Pinpoint the cell where the given text exists, returning its [x, y] midpoint coordinate. 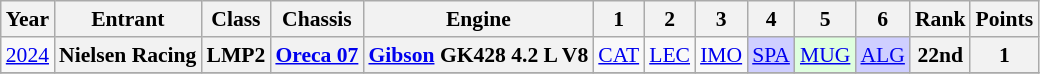
2 [670, 19]
MUG [826, 55]
Nielsen Racing [128, 55]
IMO [721, 55]
3 [721, 19]
Points [1004, 19]
22nd [940, 55]
Oreca 07 [316, 55]
CAT [618, 55]
Class [236, 19]
5 [826, 19]
4 [771, 19]
LEC [670, 55]
LMP2 [236, 55]
Entrant [128, 19]
SPA [771, 55]
ALG [882, 55]
Year [28, 19]
Rank [940, 19]
Chassis [316, 19]
Gibson GK428 4.2 L V8 [478, 55]
6 [882, 19]
Engine [478, 19]
2024 [28, 55]
